Output the [X, Y] coordinate of the center of the cell containing the given text.  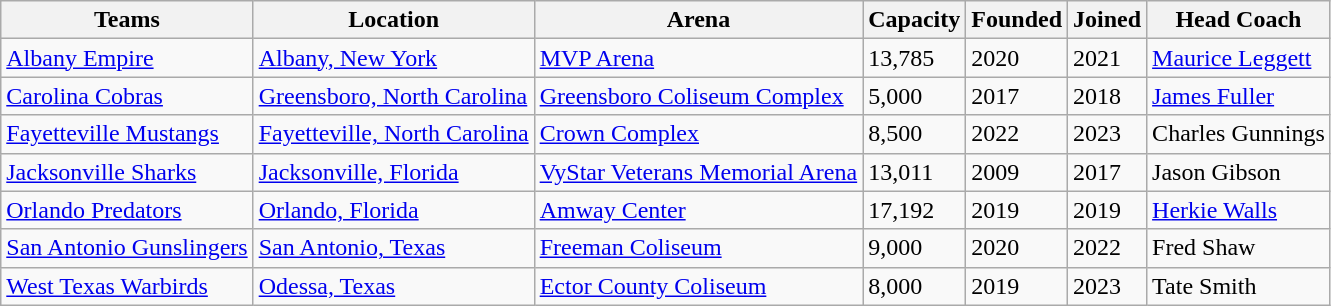
2021 [1108, 58]
Fayetteville Mustangs [127, 134]
Ector County Coliseum [698, 286]
Orlando Predators [127, 210]
17,192 [914, 210]
Capacity [914, 20]
Fayetteville, North Carolina [394, 134]
Head Coach [1239, 20]
Orlando, Florida [394, 210]
Albany, New York [394, 58]
VyStar Veterans Memorial Arena [698, 172]
Teams [127, 20]
Carolina Cobras [127, 96]
Jason Gibson [1239, 172]
West Texas Warbirds [127, 286]
Charles Gunnings [1239, 134]
MVP Arena [698, 58]
Joined [1108, 20]
Fred Shaw [1239, 248]
Amway Center [698, 210]
Greensboro, North Carolina [394, 96]
8,000 [914, 286]
13,785 [914, 58]
Albany Empire [127, 58]
5,000 [914, 96]
San Antonio, Texas [394, 248]
Maurice Leggett [1239, 58]
13,011 [914, 172]
James Fuller [1239, 96]
Location [394, 20]
Jacksonville Sharks [127, 172]
8,500 [914, 134]
Arena [698, 20]
Odessa, Texas [394, 286]
9,000 [914, 248]
Tate Smith [1239, 286]
2018 [1108, 96]
Freeman Coliseum [698, 248]
San Antonio Gunslingers [127, 248]
Crown Complex [698, 134]
Herkie Walls [1239, 210]
Greensboro Coliseum Complex [698, 96]
Founded [1017, 20]
2009 [1017, 172]
Jacksonville, Florida [394, 172]
